For the text-containing cell, return its midpoint in [x, y] coordinate format. 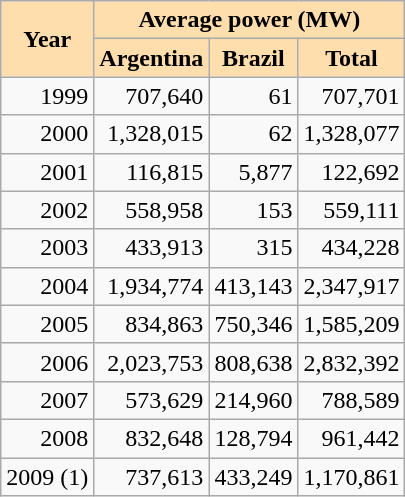
2007 [48, 400]
62 [254, 134]
834,863 [152, 324]
Year [48, 39]
61 [254, 96]
2006 [48, 362]
1,328,015 [152, 134]
2,023,753 [152, 362]
2003 [48, 248]
1,328,077 [352, 134]
788,589 [352, 400]
413,143 [254, 286]
2,347,917 [352, 286]
737,613 [152, 477]
707,640 [152, 96]
2008 [48, 438]
Total [352, 58]
128,794 [254, 438]
808,638 [254, 362]
2009 (1) [48, 477]
559,111 [352, 210]
2002 [48, 210]
1,934,774 [152, 286]
153 [254, 210]
122,692 [352, 172]
Brazil [254, 58]
1,585,209 [352, 324]
Average power (MW) [250, 20]
707,701 [352, 96]
1,170,861 [352, 477]
961,442 [352, 438]
434,228 [352, 248]
116,815 [152, 172]
214,960 [254, 400]
2004 [48, 286]
5,877 [254, 172]
433,249 [254, 477]
832,648 [152, 438]
750,346 [254, 324]
Argentina [152, 58]
2000 [48, 134]
2005 [48, 324]
1999 [48, 96]
2001 [48, 172]
315 [254, 248]
573,629 [152, 400]
433,913 [152, 248]
2,832,392 [352, 362]
558,958 [152, 210]
